Identify which cell holds the provided text, then report its (x, y) central coordinate. 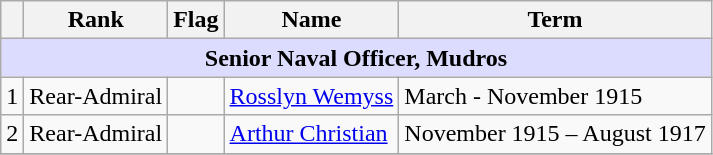
1 (12, 96)
Term (555, 20)
Arthur Christian (312, 134)
2 (12, 134)
Rosslyn Wemyss (312, 96)
November 1915 – August 1917 (555, 134)
Senior Naval Officer, Mudros (356, 58)
March - November 1915 (555, 96)
Flag (196, 20)
Name (312, 20)
Rank (96, 20)
